Search for the cell housing the specified text and yield its [X, Y] center coordinate. 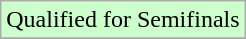
Qualified for Semifinals [123, 20]
